For the text-containing cell, return its midpoint in (x, y) coordinate format. 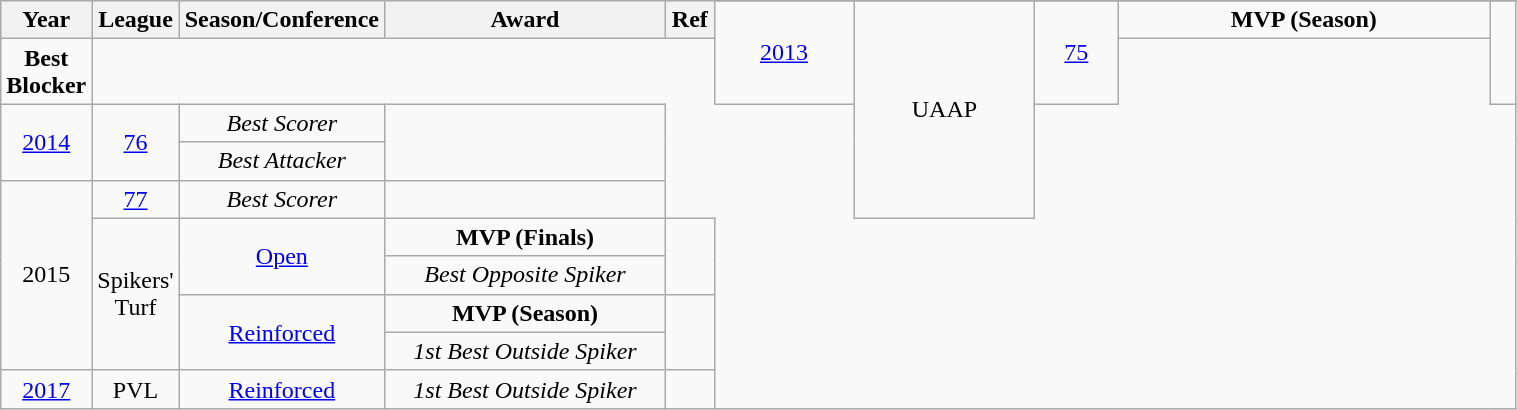
Best Attacker (282, 161)
Season/Conference (282, 20)
League (136, 20)
75 (1076, 52)
PVL (136, 389)
Open (282, 256)
Spikers' Turf (136, 294)
MVP (Finals) (524, 237)
2017 (46, 389)
2014 (46, 142)
2015 (46, 275)
UAAP (944, 110)
Best Blocker (46, 72)
77 (136, 199)
Award (524, 20)
Ref (690, 20)
2013 (784, 52)
Best Opposite Spiker (524, 275)
76 (136, 142)
Year (46, 20)
